Search for the cell housing the specified text and yield its (x, y) center coordinate. 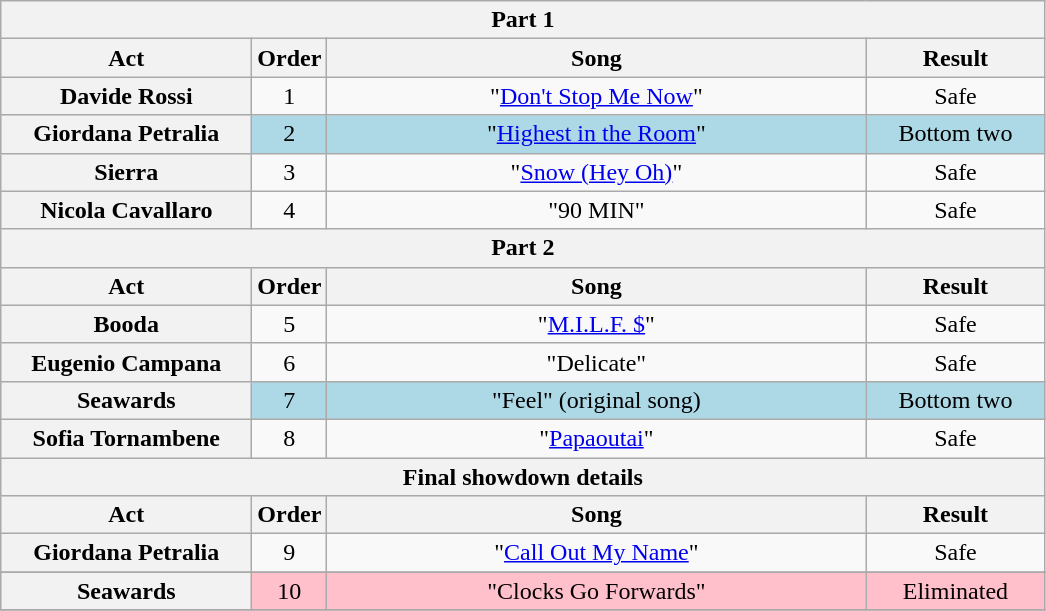
5 (290, 324)
"Feel" (original song) (596, 400)
Davide Rossi (126, 96)
3 (290, 172)
8 (290, 438)
Final showdown details (523, 477)
Part 2 (523, 248)
Sofia Tornambene (126, 438)
10 (290, 591)
"Clocks Go Forwards" (596, 591)
"Highest in the Room" (596, 134)
Nicola Cavallaro (126, 210)
"Papaoutai" (596, 438)
9 (290, 553)
"90 MIN" (596, 210)
Eugenio Campana (126, 362)
"Call Out My Name" (596, 553)
"Don't Stop Me Now" (596, 96)
"Snow (Hey Oh)" (596, 172)
"M.I.L.F. $" (596, 324)
7 (290, 400)
Eliminated (956, 591)
1 (290, 96)
Sierra (126, 172)
"Delicate" (596, 362)
Booda (126, 324)
Part 1 (523, 20)
2 (290, 134)
6 (290, 362)
4 (290, 210)
